Pinpoint the cell where the given text exists, returning its (X, Y) midpoint coordinate. 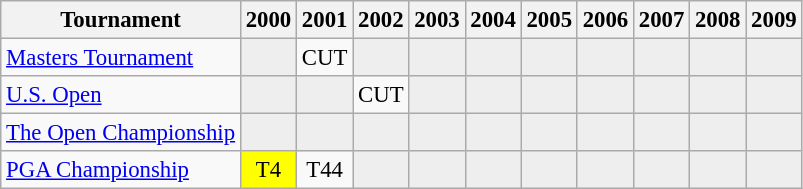
2007 (661, 20)
T4 (268, 170)
U.S. Open (121, 95)
2001 (325, 20)
PGA Championship (121, 170)
2009 (774, 20)
2006 (605, 20)
The Open Championship (121, 133)
2002 (381, 20)
T44 (325, 170)
2008 (718, 20)
2003 (437, 20)
2005 (549, 20)
Masters Tournament (121, 58)
2000 (268, 20)
Tournament (121, 20)
2004 (493, 20)
